Pinpoint the cell where the given text exists, returning its (X, Y) midpoint coordinate. 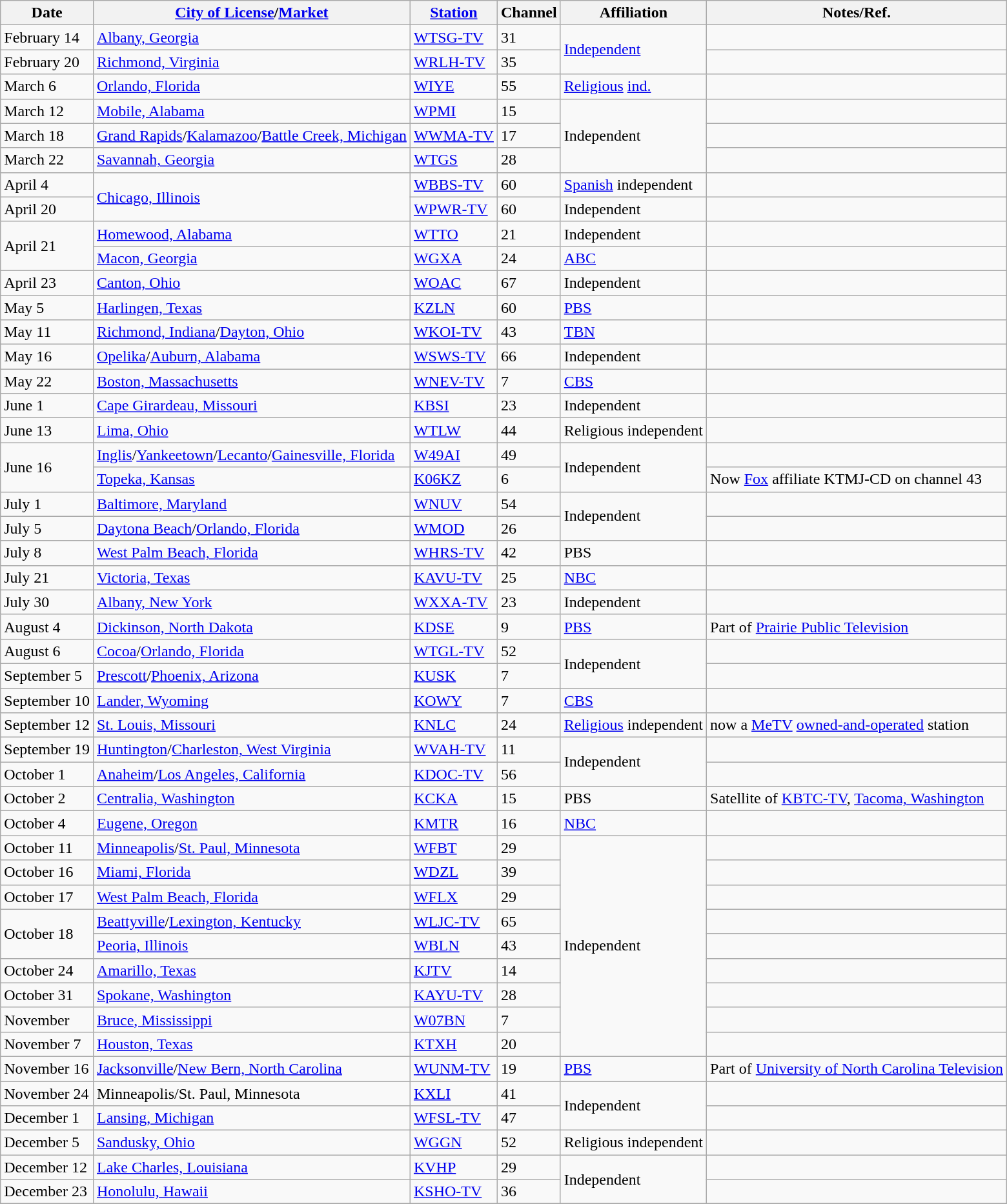
42 (529, 553)
Grand Rapids/Kalamazoo/Battle Creek, Michigan (252, 135)
WBLN (453, 946)
Savannah, Georgia (252, 160)
TBN (633, 332)
Spokane, Washington (252, 995)
56 (529, 774)
September 19 (47, 750)
November (47, 1019)
WGXA (453, 258)
KNLC (453, 725)
KZLN (453, 308)
December 1 (47, 1118)
City of License/Market (252, 13)
Centralia, Washington (252, 799)
KOWY (453, 700)
April 21 (47, 246)
49 (529, 455)
Anaheim/Los Angeles, California (252, 774)
W07BN (453, 1019)
Chicago, Illinois (252, 197)
Cocoa/Orlando, Florida (252, 651)
41 (529, 1094)
Beattyville/Lexington, Kentucky (252, 921)
September 12 (47, 725)
WFLX (453, 897)
WRLH-TV (453, 62)
Miami, Florida (252, 872)
Victoria, Texas (252, 577)
March 6 (47, 86)
55 (529, 86)
Peoria, Illinois (252, 946)
Cape Girardeau, Missouri (252, 406)
November 7 (47, 1044)
66 (529, 357)
September 5 (47, 676)
21 (529, 234)
WUNM-TV (453, 1069)
Harlingen, Texas (252, 308)
Huntington/Charleston, West Virginia (252, 750)
Albany, New York (252, 602)
Prescott/Phoenix, Arizona (252, 676)
August 4 (47, 627)
W49AI (453, 455)
WBBS-TV (453, 185)
Eugene, Oregon (252, 823)
WPWR-TV (453, 209)
Opelika/Auburn, Alabama (252, 357)
Religious ind. (633, 86)
WNUV (453, 504)
Notes/Ref. (857, 13)
November 24 (47, 1094)
Lake Charles, Louisiana (252, 1167)
October 24 (47, 970)
Amarillo, Texas (252, 970)
K06KZ (453, 479)
39 (529, 872)
36 (529, 1192)
May 16 (47, 357)
Orlando, Florida (252, 86)
54 (529, 504)
February 20 (47, 62)
October 1 (47, 774)
Baltimore, Maryland (252, 504)
St. Louis, Missouri (252, 725)
WFSL-TV (453, 1118)
ABC (633, 258)
WWMA-TV (453, 135)
KBSI (453, 406)
WTGL-TV (453, 651)
Daytona Beach/Orlando, Florida (252, 528)
February 14 (47, 37)
19 (529, 1069)
31 (529, 37)
Date (47, 13)
May 11 (47, 332)
August 6 (47, 651)
October 31 (47, 995)
67 (529, 283)
Macon, Georgia (252, 258)
Part of University of North Carolina Television (857, 1069)
Lansing, Michigan (252, 1118)
20 (529, 1044)
KAYU-TV (453, 995)
Jacksonville/New Bern, North Carolina (252, 1069)
October 16 (47, 872)
17 (529, 135)
WTGS (453, 160)
Satellite of KBTC-TV, Tacoma, Washington (857, 799)
now a MeTV owned-and-operated station (857, 725)
December 12 (47, 1167)
WOAC (453, 283)
14 (529, 970)
July 5 (47, 528)
Homewood, Alabama (252, 234)
Topeka, Kansas (252, 479)
Albany, Georgia (252, 37)
KTXH (453, 1044)
WTSG-TV (453, 37)
WLJC-TV (453, 921)
WGGN (453, 1143)
Lander, Wyoming (252, 700)
16 (529, 823)
44 (529, 430)
Mobile, Alabama (252, 111)
Now Fox affiliate KTMJ-CD on channel 43 (857, 479)
Bruce, Mississippi (252, 1019)
October 11 (47, 848)
KXLI (453, 1094)
June 1 (47, 406)
September 10 (47, 700)
Inglis/Yankeetown/Lecanto/Gainesville, Florida (252, 455)
April 4 (47, 185)
Boston, Massachusetts (252, 381)
October 2 (47, 799)
WTLW (453, 430)
July 8 (47, 553)
November 16 (47, 1069)
WDZL (453, 872)
Spanish independent (633, 185)
July 21 (47, 577)
Station (453, 13)
December 23 (47, 1192)
Canton, Ohio (252, 283)
KDOC-TV (453, 774)
October 4 (47, 823)
Honolulu, Hawaii (252, 1192)
WHRS-TV (453, 553)
June 13 (47, 430)
KMTR (453, 823)
WMOD (453, 528)
WFBT (453, 848)
March 12 (47, 111)
May 5 (47, 308)
July 1 (47, 504)
9 (529, 627)
11 (529, 750)
April 20 (47, 209)
Richmond, Virginia (252, 62)
June 16 (47, 467)
KJTV (453, 970)
6 (529, 479)
WIYE (453, 86)
WXXA-TV (453, 602)
Houston, Texas (252, 1044)
Lima, Ohio (252, 430)
35 (529, 62)
KDSE (453, 627)
WNEV-TV (453, 381)
March 18 (47, 135)
KAVU-TV (453, 577)
65 (529, 921)
WKOI-TV (453, 332)
Sandusky, Ohio (252, 1143)
Part of Prairie Public Television (857, 627)
KSHO-TV (453, 1192)
December 5 (47, 1143)
May 22 (47, 381)
47 (529, 1118)
July 30 (47, 602)
KCKA (453, 799)
WPMI (453, 111)
KVHP (453, 1167)
Channel (529, 13)
25 (529, 577)
Affiliation (633, 13)
WSWS-TV (453, 357)
April 23 (47, 283)
October 17 (47, 897)
26 (529, 528)
KUSK (453, 676)
Richmond, Indiana/Dayton, Ohio (252, 332)
October 18 (47, 934)
Dickinson, North Dakota (252, 627)
WVAH-TV (453, 750)
WTTO (453, 234)
March 22 (47, 160)
